For the text-containing cell, return its midpoint in (x, y) coordinate format. 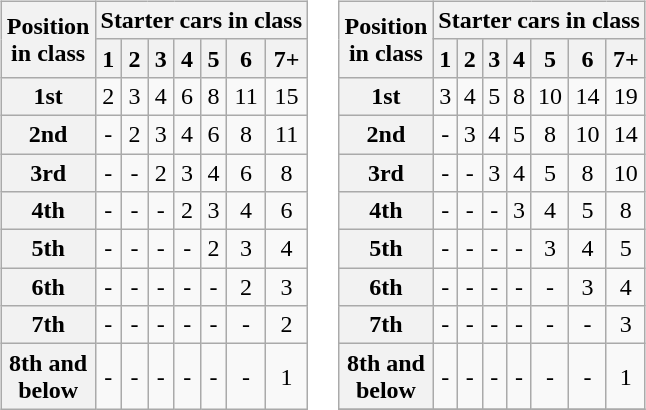
15 (287, 96)
19 (626, 96)
